Return the (X, Y) coordinate for the center point of the cell that contains the specified text.  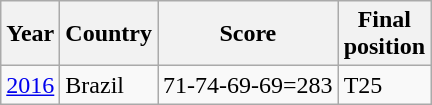
Country (109, 34)
T25 (384, 85)
Year (30, 34)
2016 (30, 85)
Brazil (109, 85)
Score (248, 34)
71-74-69-69=283 (248, 85)
Finalposition (384, 34)
